Scan for the cell matching the given text and deliver its (x, y) coordinate at center. 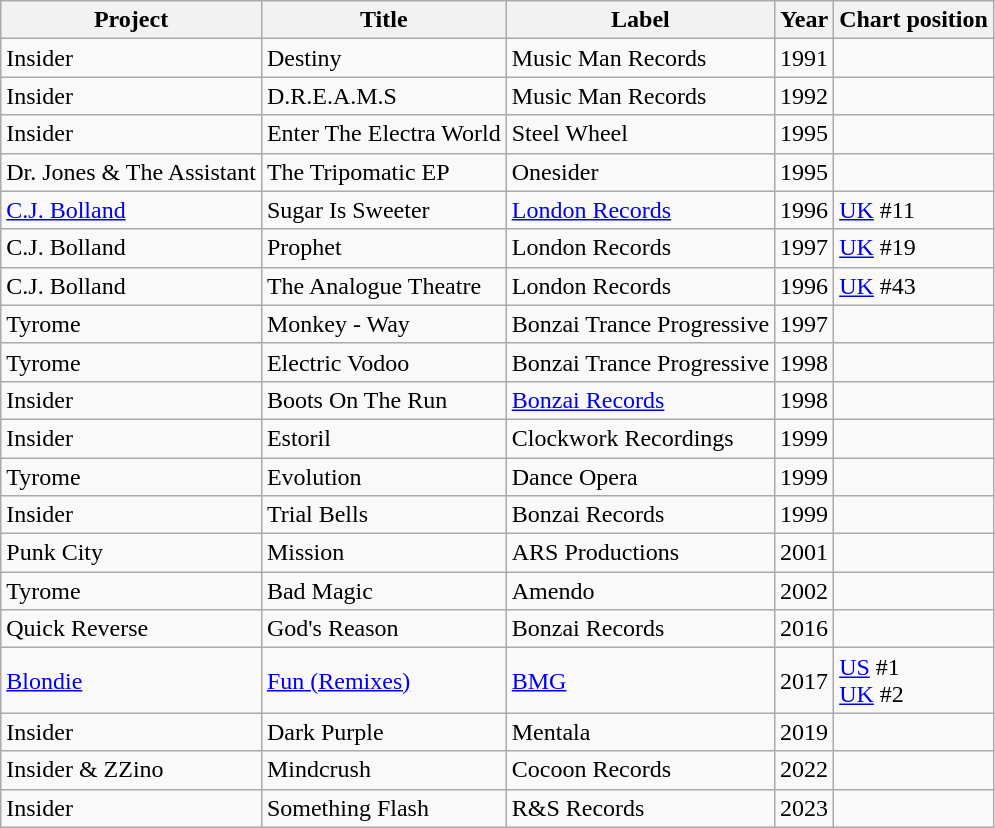
ARS Productions (640, 553)
The Analogue Theatre (384, 286)
Evolution (384, 477)
Chart position (914, 20)
Estoril (384, 438)
Prophet (384, 248)
Punk City (132, 553)
Enter The Electra World (384, 134)
Mentala (640, 732)
Electric Vodoo (384, 362)
Insider & ZZino (132, 770)
Blondie (132, 680)
The Tripomatic EP (384, 172)
Monkey - Way (384, 324)
D.R.E.A.M.S (384, 96)
Steel Wheel (640, 134)
US #1UK #2 (914, 680)
2016 (804, 629)
Destiny (384, 58)
UK #43 (914, 286)
Dance Opera (640, 477)
Dr. Jones & The Assistant (132, 172)
Mission (384, 553)
Trial Bells (384, 515)
Boots On The Run (384, 400)
Mindcrush (384, 770)
1991 (804, 58)
Dark Purple (384, 732)
Onesider (640, 172)
Year (804, 20)
Sugar Is Sweeter (384, 210)
Clockwork Recordings (640, 438)
2001 (804, 553)
Fun (Remixes) (384, 680)
God's Reason (384, 629)
UK #19 (914, 248)
UK #11 (914, 210)
2023 (804, 808)
2022 (804, 770)
2019 (804, 732)
Amendo (640, 591)
BMG (640, 680)
2002 (804, 591)
Title (384, 20)
R&S Records (640, 808)
Cocoon Records (640, 770)
2017 (804, 680)
Something Flash (384, 808)
Label (640, 20)
Bad Magic (384, 591)
Quick Reverse (132, 629)
Project (132, 20)
1992 (804, 96)
